Identify which cell holds the provided text, then report its (x, y) central coordinate. 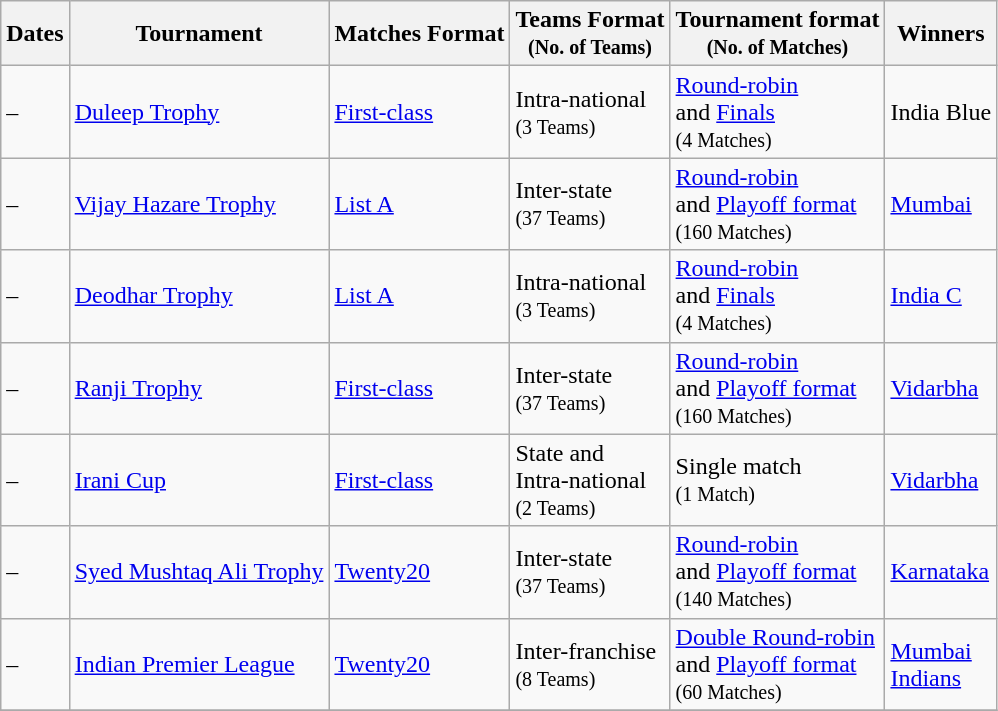
Tournament (199, 34)
Irani Cup (199, 480)
Syed Mushtaq Ali Trophy (199, 572)
India C (941, 296)
Deodhar Trophy (199, 296)
India Blue (941, 112)
Inter-franchise(8 Teams) (590, 664)
Vijay Hazare Trophy (199, 204)
Winners (941, 34)
Teams Format (No. of Teams) (590, 34)
Round-robin and Playoff format(140 Matches) (778, 572)
Single match(1 Match) (778, 480)
State and Intra-national(2 Teams) (590, 480)
Matches Format (420, 34)
MumbaiIndians (941, 664)
Mumbai (941, 204)
Tournament format (No. of Matches) (778, 34)
Karnataka (941, 572)
Indian Premier League (199, 664)
Ranji Trophy (199, 388)
Dates (35, 34)
Duleep Trophy (199, 112)
Double Round-robin and Playoff format(60 Matches) (778, 664)
